Find where the given text appears and provide that cell's center as (x, y) coordinate. 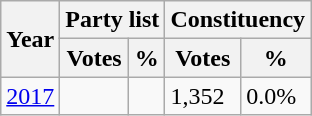
Constituency (238, 20)
Year (30, 39)
Party list (112, 20)
2017 (30, 96)
0.0% (276, 96)
1,352 (203, 96)
